Return [x, y] of the center of cell containing provided text 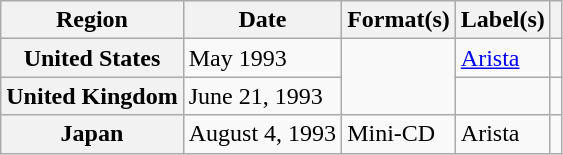
Format(s) [399, 20]
United States [92, 58]
Japan [92, 134]
Region [92, 20]
August 4, 1993 [262, 134]
Label(s) [502, 20]
May 1993 [262, 58]
Date [262, 20]
June 21, 1993 [262, 96]
Mini-CD [399, 134]
United Kingdom [92, 96]
